Determine the (X, Y) coordinate at the center of the cell enclosing the given text.  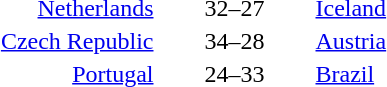
34–28 (234, 41)
